Capture the cell that displays the provided text and extract its [X, Y] central coordinate. 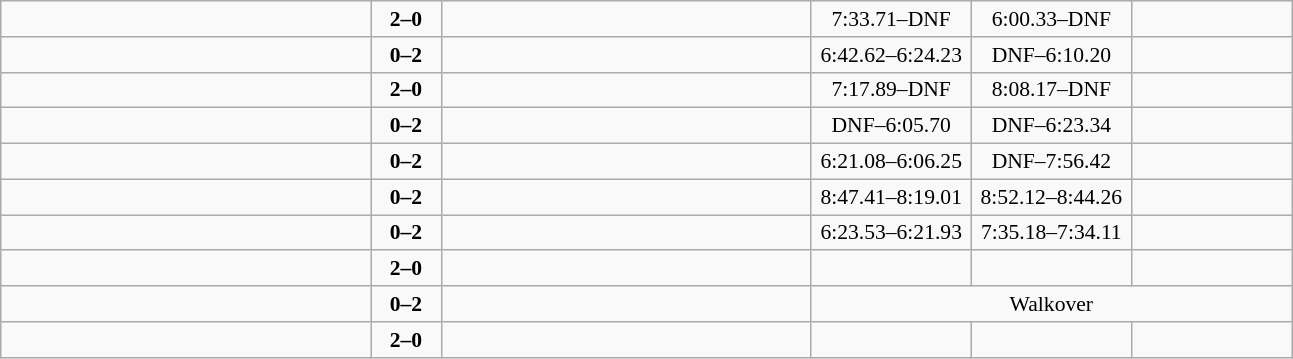
8:52.12–8:44.26 [1051, 197]
8:08.17–DNF [1051, 90]
7:33.71–DNF [891, 19]
6:42.62–6:24.23 [891, 55]
DNF–6:05.70 [891, 126]
Walkover [1051, 304]
6:23.53–6:21.93 [891, 233]
8:47.41–8:19.01 [891, 197]
6:21.08–6:06.25 [891, 162]
6:00.33–DNF [1051, 19]
7:35.18–7:34.11 [1051, 233]
7:17.89–DNF [891, 90]
DNF–6:10.20 [1051, 55]
DNF–7:56.42 [1051, 162]
DNF–6:23.34 [1051, 126]
